Provide the (x, y) coordinate of the cell's center where the given text is located.  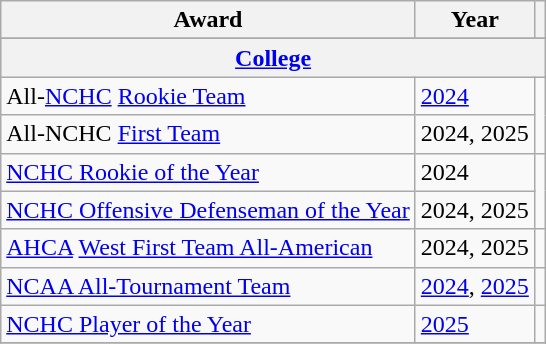
College (274, 58)
NCHC Rookie of the Year (208, 172)
Year (474, 20)
NCHC Player of the Year (208, 324)
AHCA West First Team All-American (208, 248)
NCAA All-Tournament Team (208, 286)
2025 (474, 324)
All-NCHC Rookie Team (208, 96)
NCHC Offensive Defenseman of the Year (208, 210)
All-NCHC First Team (208, 134)
Award (208, 20)
